Return (x, y) of the center of cell containing provided text 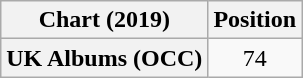
Position (255, 20)
74 (255, 58)
Chart (2019) (104, 20)
UK Albums (OCC) (104, 58)
